Provide the (X, Y) coordinate of the cell's center where the given text is located.  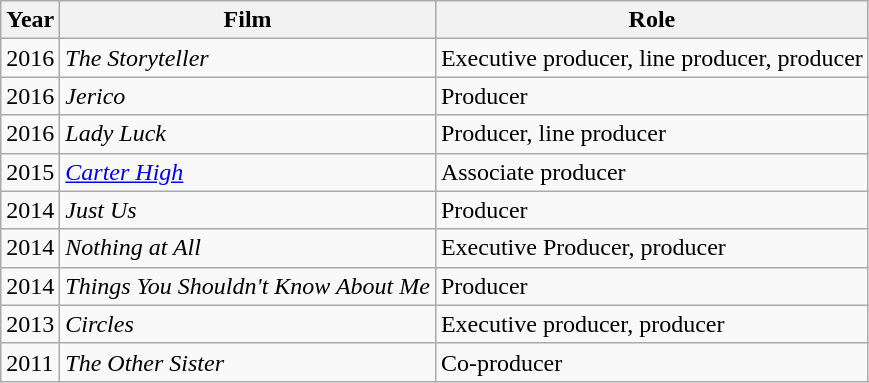
Associate producer (652, 172)
Nothing at All (248, 248)
Circles (248, 324)
Executive producer, line producer, producer (652, 58)
Year (30, 20)
Co-producer (652, 362)
Jerico (248, 96)
Film (248, 20)
Executive producer, producer (652, 324)
2011 (30, 362)
The Other Sister (248, 362)
Producer, line producer (652, 134)
2015 (30, 172)
2013 (30, 324)
Things You Shouldn't Know About Me (248, 286)
Lady Luck (248, 134)
Executive Producer, producer (652, 248)
Just Us (248, 210)
Role (652, 20)
Carter High (248, 172)
The Storyteller (248, 58)
